Extract the (X, Y) coordinate from the center of the cell holding the provided text.  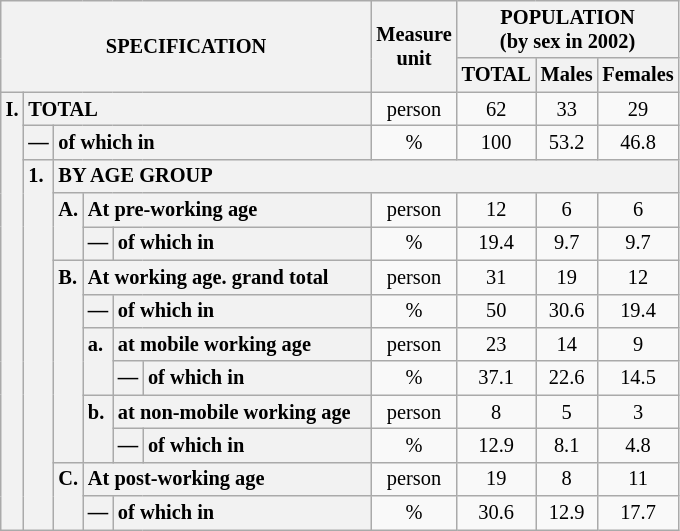
5 (567, 412)
9 (638, 344)
C. (68, 496)
11 (638, 479)
14.5 (638, 378)
B. (68, 361)
8.1 (567, 445)
I. (12, 311)
37.1 (496, 378)
46.8 (638, 142)
17.7 (638, 513)
100 (496, 142)
Females (638, 75)
at non-mobile working age (242, 412)
At working age. grand total (227, 277)
b. (98, 428)
50 (496, 311)
31 (496, 277)
At post-working age (227, 479)
a. (98, 360)
SPECIFICATION (186, 46)
At pre-working age (227, 210)
Measure unit (414, 46)
4.8 (638, 445)
Males (567, 75)
29 (638, 109)
22.6 (567, 378)
BY AGE GROUP (366, 176)
23 (496, 344)
POPULATION (by sex in 2002) (568, 29)
14 (567, 344)
3 (638, 412)
A. (68, 226)
1. (38, 344)
53.2 (567, 142)
at mobile working age (242, 344)
33 (567, 109)
62 (496, 109)
